Search for the cell housing the specified text and yield its [x, y] center coordinate. 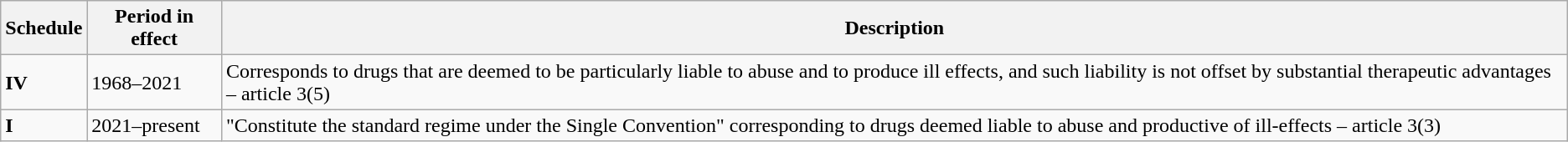
1968–2021 [154, 82]
I [44, 125]
Description [895, 28]
Period in effect [154, 28]
2021–present [154, 125]
Schedule [44, 28]
IV [44, 82]
